Extract the [x, y] coordinate from the center of the cell holding the provided text.  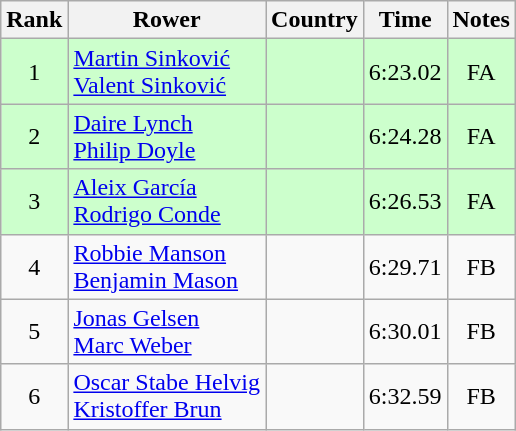
Martin SinkovićValent Sinković [167, 72]
3 [34, 202]
Rank [34, 20]
Robbie MansonBenjamin Mason [167, 266]
6:23.02 [405, 72]
6:26.53 [405, 202]
Aleix GarcíaRodrigo Conde [167, 202]
Daire LynchPhilip Doyle [167, 136]
Notes [481, 20]
Oscar Stabe HelvigKristoffer Brun [167, 396]
6:24.28 [405, 136]
4 [34, 266]
Rower [167, 20]
5 [34, 332]
6:29.71 [405, 266]
2 [34, 136]
Jonas GelsenMarc Weber [167, 332]
6 [34, 396]
6:32.59 [405, 396]
Country [315, 20]
6:30.01 [405, 332]
Time [405, 20]
1 [34, 72]
